Return the (X, Y) coordinate for the center point of the cell that contains the specified text.  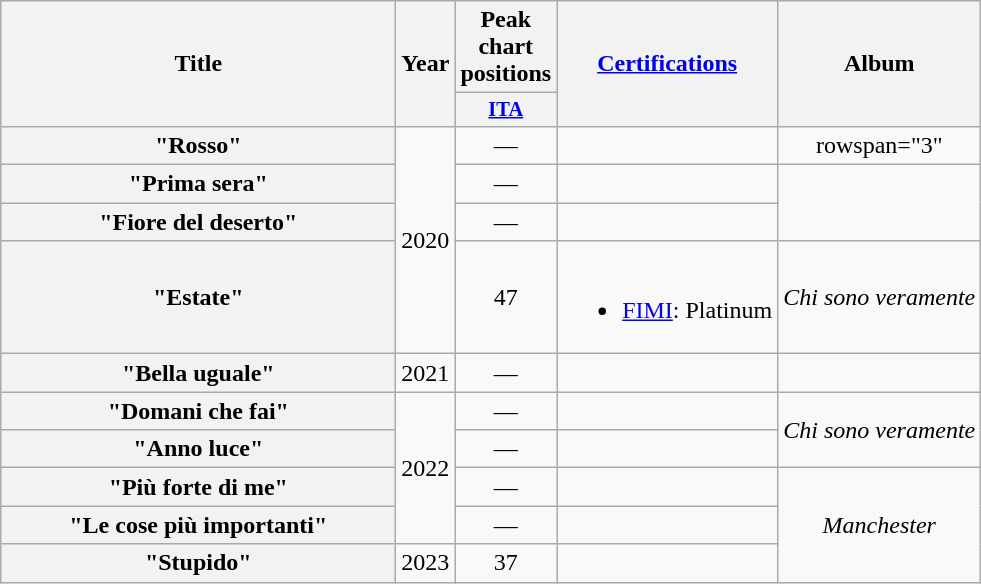
"Bella uguale" (198, 373)
"Le cose più importanti" (198, 525)
"Stupido" (198, 563)
Album (880, 64)
"Anno luce" (198, 449)
Peak chart positions (506, 47)
Year (426, 64)
"Estate" (198, 298)
Certifications (668, 64)
FIMI: Platinum (668, 298)
47 (506, 298)
"Rosso" (198, 145)
"Domani che fai" (198, 411)
"Fiore del deserto" (198, 222)
2022 (426, 468)
ITA (506, 110)
Title (198, 64)
rowspan="3" (880, 145)
"Più forte di me" (198, 487)
Manchester (880, 525)
2023 (426, 563)
2020 (426, 240)
2021 (426, 373)
"Prima sera" (198, 184)
37 (506, 563)
